Return the (X, Y) coordinate for the center point of the cell that contains the specified text.  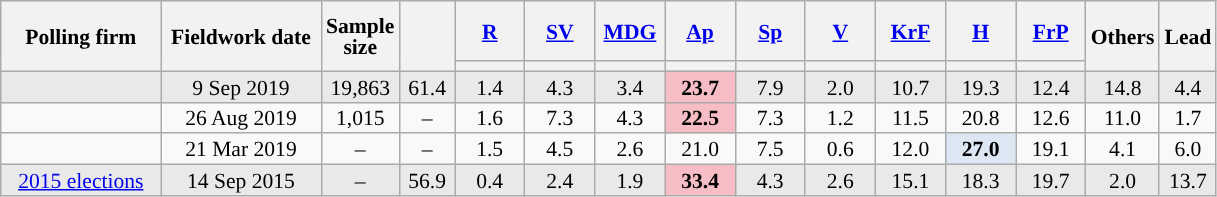
13.7 (1188, 180)
1,015 (360, 118)
12.4 (1051, 86)
7.9 (770, 86)
14.8 (1123, 86)
2.4 (560, 180)
18.3 (980, 180)
12.0 (910, 150)
Ap (700, 31)
R (490, 31)
FrP (1051, 31)
1.6 (490, 118)
1.5 (490, 150)
4.5 (560, 150)
2015 elections (81, 180)
12.6 (1051, 118)
21.0 (700, 150)
19.1 (1051, 150)
9 Sep 2019 (241, 86)
KrF (910, 31)
10.7 (910, 86)
56.9 (426, 180)
14 Sep 2015 (241, 180)
0.6 (840, 150)
3.4 (630, 86)
22.5 (700, 118)
11.5 (910, 118)
11.0 (1123, 118)
1.7 (1188, 118)
23.7 (700, 86)
Others (1123, 36)
33.4 (700, 180)
MDG (630, 31)
4.4 (1188, 86)
1.9 (630, 180)
SV (560, 31)
21 Mar 2019 (241, 150)
61.4 (426, 86)
20.8 (980, 118)
19.7 (1051, 180)
19.3 (980, 86)
27.0 (980, 150)
4.1 (1123, 150)
19,863 (360, 86)
Samplesize (360, 36)
Lead (1188, 36)
7.5 (770, 150)
1.2 (840, 118)
1.4 (490, 86)
H (980, 31)
V (840, 31)
Polling firm (81, 36)
0.4 (490, 180)
26 Aug 2019 (241, 118)
15.1 (910, 180)
Fieldwork date (241, 36)
6.0 (1188, 150)
Sp (770, 31)
